From the cell containing the given text, extract its center point as (x, y) coordinate. 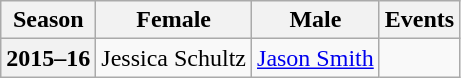
Season (48, 20)
Jason Smith (316, 58)
Jessica Schultz (174, 58)
Events (419, 20)
Female (174, 20)
Male (316, 20)
2015–16 (48, 58)
